Output the (x, y) coordinate of the center of the cell containing the given text.  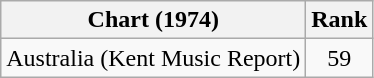
59 (340, 58)
Chart (1974) (154, 20)
Rank (340, 20)
Australia (Kent Music Report) (154, 58)
